Scan for the cell matching the given text and deliver its (x, y) coordinate at center. 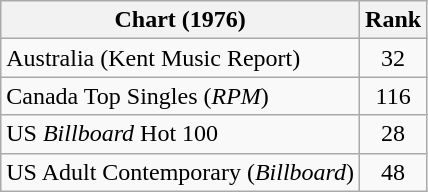
Chart (1976) (180, 20)
32 (394, 58)
116 (394, 96)
Canada Top Singles (RPM) (180, 96)
28 (394, 134)
US Billboard Hot 100 (180, 134)
US Adult Contemporary (Billboard) (180, 172)
Rank (394, 20)
48 (394, 172)
Australia (Kent Music Report) (180, 58)
